Capture the cell that displays the provided text and extract its [x, y] central coordinate. 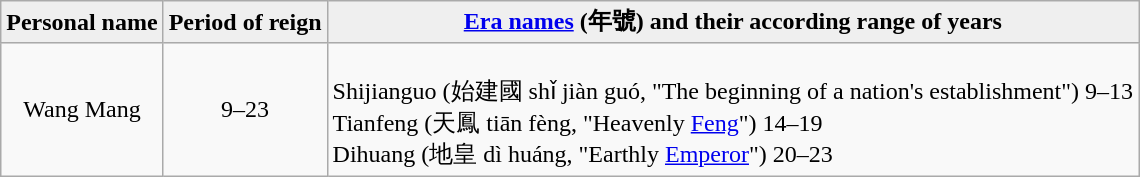
Era names (年號) and their according range of years [733, 22]
Personal name [82, 22]
Period of reign [245, 22]
Wang Mang [82, 110]
9–23 [245, 110]
